Provide the (X, Y) coordinate of the cell's center where the given text is located.  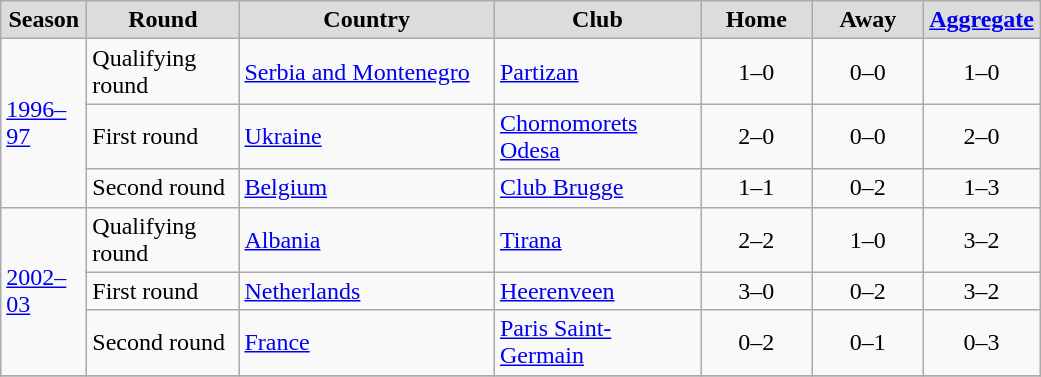
Paris Saint-Germain (597, 342)
Belgium (367, 188)
Serbia and Montenegro (367, 72)
0–3 (982, 342)
Chornomorets Odesa (597, 136)
3–0 (756, 291)
Heerenveen (597, 291)
Ukraine (367, 136)
Netherlands (367, 291)
1–3 (982, 188)
Round (163, 20)
Club (597, 20)
Country (367, 20)
2–2 (756, 240)
Albania (367, 240)
Season (44, 20)
France (367, 342)
Away (868, 20)
Tirana (597, 240)
1–1 (756, 188)
Club Brugge (597, 188)
0–1 (868, 342)
Home (756, 20)
1996–97 (44, 123)
Aggregate (982, 20)
2002–03 (44, 291)
Partizan (597, 72)
